Extract the (x, y) coordinate from the center of the cell holding the provided text.  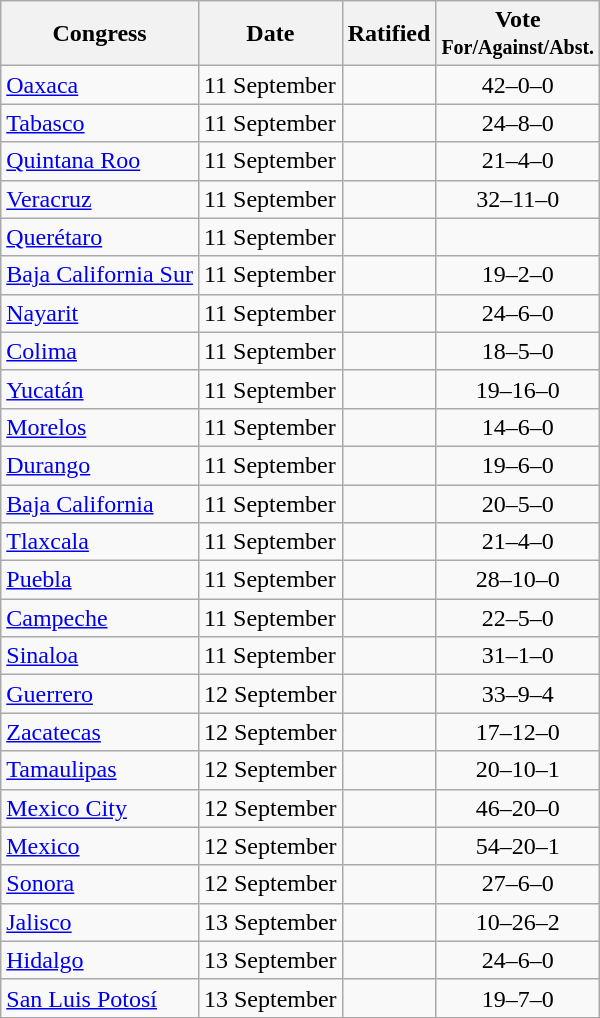
Oaxaca (100, 85)
Mexico (100, 846)
Hidalgo (100, 960)
Date (270, 34)
Colima (100, 351)
Querétaro (100, 237)
Durango (100, 465)
Campeche (100, 618)
Zacatecas (100, 732)
19–2–0 (518, 275)
Guerrero (100, 694)
San Luis Potosí (100, 998)
18–5–0 (518, 351)
10–26–2 (518, 922)
Puebla (100, 580)
28–10–0 (518, 580)
Tabasco (100, 123)
22–5–0 (518, 618)
Morelos (100, 427)
19–16–0 (518, 389)
Sinaloa (100, 656)
24–8–0 (518, 123)
Veracruz (100, 199)
Congress (100, 34)
32–11–0 (518, 199)
Baja California (100, 503)
20–5–0 (518, 503)
VoteFor/Against/Abst. (518, 34)
Tamaulipas (100, 770)
Sonora (100, 884)
20–10–1 (518, 770)
Tlaxcala (100, 542)
17–12–0 (518, 732)
Quintana Roo (100, 161)
27–6–0 (518, 884)
Mexico City (100, 808)
46–20–0 (518, 808)
54–20–1 (518, 846)
42–0–0 (518, 85)
19–7–0 (518, 998)
Yucatán (100, 389)
19–6–0 (518, 465)
Jalisco (100, 922)
14–6–0 (518, 427)
31–1–0 (518, 656)
Nayarit (100, 313)
Ratified (389, 34)
33–9–4 (518, 694)
Baja California Sur (100, 275)
